Find where the given text appears and provide that cell's center as (X, Y) coordinate. 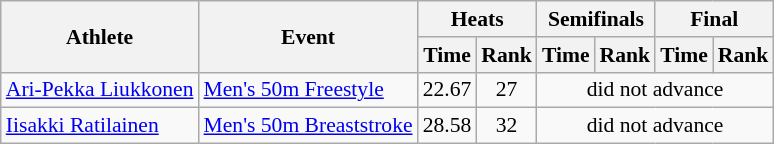
Event (308, 36)
Ari-Pekka Liukkonen (100, 90)
Heats (478, 19)
32 (506, 126)
Semifinals (596, 19)
Athlete (100, 36)
27 (506, 90)
Final (714, 19)
22.67 (448, 90)
28.58 (448, 126)
Men's 50m Freestyle (308, 90)
Men's 50m Breaststroke (308, 126)
Iisakki Ratilainen (100, 126)
